Capture the cell that displays the provided text and extract its [X, Y] central coordinate. 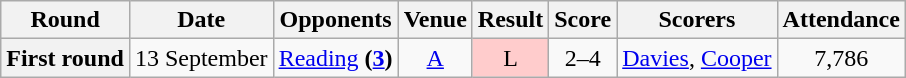
Opponents [336, 20]
Scorers [697, 20]
Score [583, 20]
Reading (3) [336, 58]
Round [66, 20]
2–4 [583, 58]
Result [510, 20]
Davies, Cooper [697, 58]
13 September [201, 58]
Venue [435, 20]
L [510, 58]
A [435, 58]
Attendance [841, 20]
Date [201, 20]
First round [66, 58]
7,786 [841, 58]
